Determine the [x, y] coordinate at the center of the cell enclosing the given text.  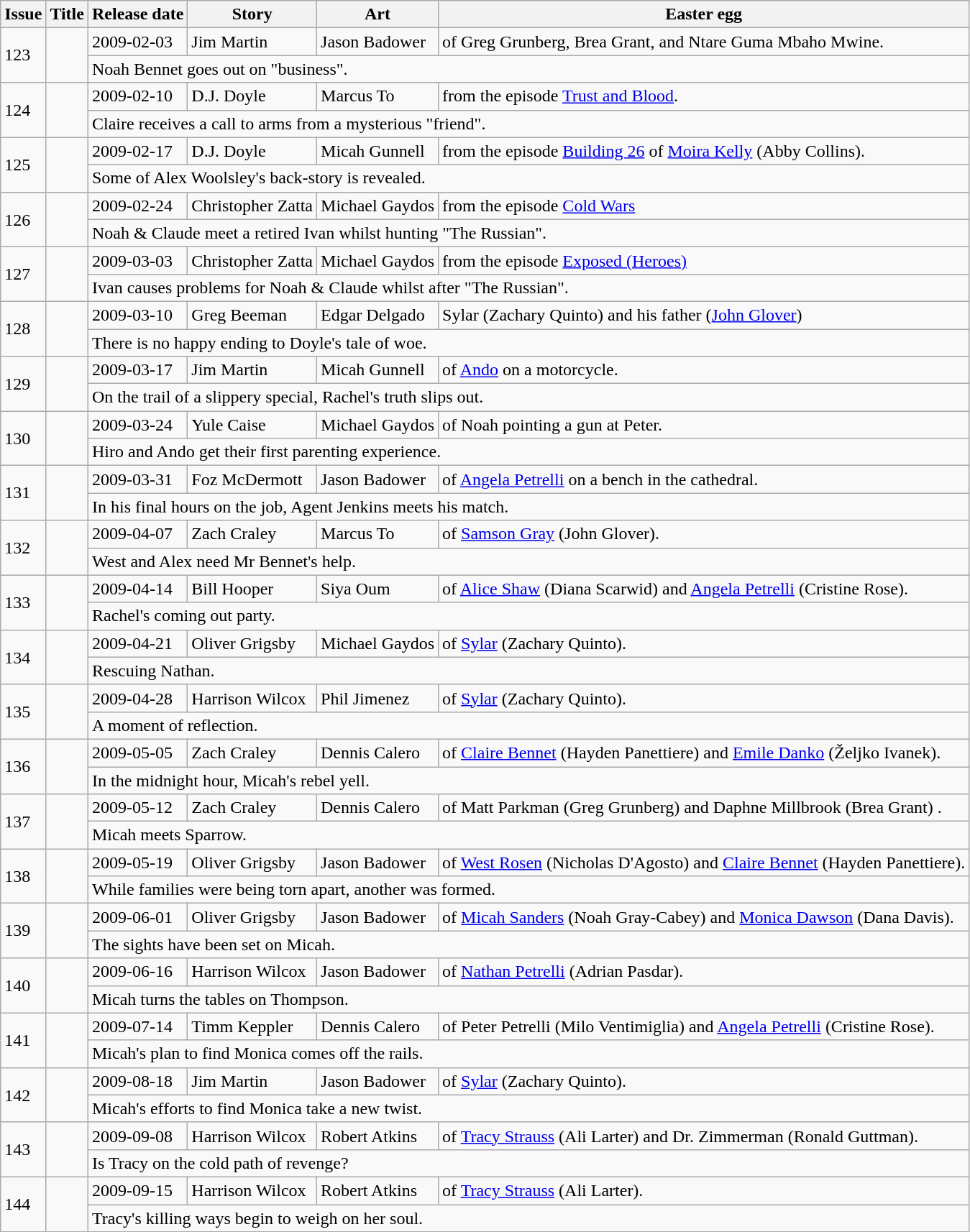
Easter egg [704, 14]
124 [23, 110]
2009-06-01 [137, 917]
Noah Bennet goes out on "business". [528, 69]
128 [23, 328]
125 [23, 165]
In the midnight hour, Micah's rebel yell. [528, 780]
Issue [23, 14]
Bill Hooper [252, 589]
of Greg Grunberg, Brea Grant, and Ntare Guma Mbaho Mwine. [704, 42]
Micah meets Sparrow. [528, 835]
Greg Beeman [252, 315]
Ivan causes problems for Noah & Claude whilst after "The Russian". [528, 288]
143 [23, 1149]
of West Rosen (Nicholas D'Agosto) and Claire Bennet (Hayden Panettiere). [704, 863]
2009-09-08 [137, 1136]
136 [23, 766]
There is no happy ending to Doyle's tale of woe. [528, 343]
Siya Oum [378, 589]
2009-04-28 [137, 698]
In his final hours on the job, Agent Jenkins meets his match. [528, 507]
138 [23, 876]
Claire receives a call to arms from a mysterious "friend". [528, 124]
Hiro and Ando get their first parenting experience. [528, 452]
Story [252, 14]
144 [23, 1204]
130 [23, 438]
Some of Alex Woolsley's back-story is revealed. [528, 178]
2009-06-16 [137, 972]
of Samson Gray (John Glover). [704, 534]
from the episode Trust and Blood. [704, 96]
Title [68, 14]
2009-02-03 [137, 42]
Is Tracy on the cold path of revenge? [528, 1163]
of Micah Sanders (Noah Gray-Cabey) and Monica Dawson (Dana Davis). [704, 917]
2009-03-17 [137, 370]
2009-03-24 [137, 425]
of Matt Parkman (Greg Grunberg) and Daphne Millbrook (Brea Grant) . [704, 808]
Phil Jimenez [378, 698]
Foz McDermott [252, 479]
Edgar Delgado [378, 315]
2009-05-05 [137, 753]
from the episode Building 26 of Moira Kelly (Abby Collins). [704, 151]
2009-08-18 [137, 1081]
2009-03-10 [137, 315]
A moment of reflection. [528, 725]
2009-03-31 [137, 479]
2009-03-03 [137, 260]
123 [23, 55]
Rachel's coming out party. [528, 616]
Micah's plan to find Monica comes off the rails. [528, 1054]
of Tracy Strauss (Ali Larter). [704, 1190]
2009-04-14 [137, 589]
West and Alex need Mr Bennet's help. [528, 561]
Sylar (Zachary Quinto) and his father (John Glover) [704, 315]
2009-04-21 [137, 643]
131 [23, 493]
Yule Caise [252, 425]
of Alice Shaw (Diana Scarwid) and Angela Petrelli (Cristine Rose). [704, 589]
of Ando on a motorcycle. [704, 370]
141 [23, 1040]
of Angela Petrelli on a bench in the cathedral. [704, 479]
of Noah pointing a gun at Peter. [704, 425]
Art [378, 14]
Noah & Claude meet a retired Ivan whilst hunting "The Russian". [528, 233]
2009-02-10 [137, 96]
135 [23, 712]
While families were being torn apart, another was formed. [528, 890]
2009-02-24 [137, 206]
Micah turns the tables on Thompson. [528, 999]
Release date [137, 14]
of Claire Bennet (Hayden Panettiere) and Emile Danko (Željko Ivanek). [704, 753]
The sights have been set on Micah. [528, 944]
133 [23, 602]
127 [23, 274]
134 [23, 657]
140 [23, 985]
137 [23, 822]
2009-07-14 [137, 1026]
2009-04-07 [137, 534]
2009-02-17 [137, 151]
On the trail of a slippery special, Rachel's truth slips out. [528, 397]
2009-05-12 [137, 808]
139 [23, 931]
2009-09-15 [137, 1190]
Tracy's killing ways begin to weigh on her soul. [528, 1218]
132 [23, 548]
2009-05-19 [137, 863]
of Nathan Petrelli (Adrian Pasdar). [704, 972]
Micah's efforts to find Monica take a new twist. [528, 1108]
126 [23, 219]
142 [23, 1095]
from the episode Cold Wars [704, 206]
of Tracy Strauss (Ali Larter) and Dr. Zimmerman (Ronald Guttman). [704, 1136]
129 [23, 384]
from the episode Exposed (Heroes) [704, 260]
Timm Keppler [252, 1026]
Rescuing Nathan. [528, 671]
of Peter Petrelli (Milo Ventimiglia) and Angela Petrelli (Cristine Rose). [704, 1026]
